Determine the [x, y] coordinate at the center of the cell enclosing the given text.  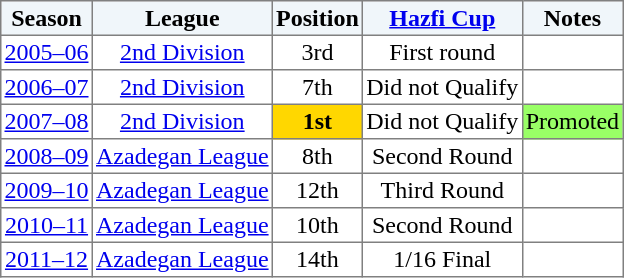
2008–09 [47, 156]
League [182, 18]
1/16 Final [442, 259]
7th [317, 87]
2010–11 [47, 225]
2005–06 [47, 52]
2006–07 [47, 87]
First round [442, 52]
Position [317, 18]
10th [317, 225]
8th [317, 156]
Third Round [442, 190]
1st [317, 121]
3rd [317, 52]
2011–12 [47, 259]
Hazfi Cup [442, 18]
2009–10 [47, 190]
Notes [572, 18]
12th [317, 190]
Season [47, 18]
2007–08 [47, 121]
14th [317, 259]
Promoted [572, 121]
